For the text-containing cell, return its midpoint in [x, y] coordinate format. 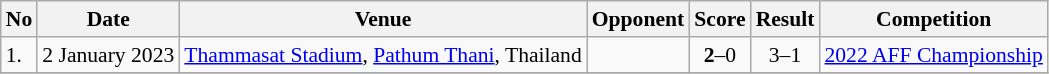
Date [108, 19]
Thammasat Stadium, Pathum Thani, Thailand [382, 55]
Venue [382, 19]
3–1 [786, 55]
Competition [933, 19]
Opponent [638, 19]
2 January 2023 [108, 55]
2–0 [720, 55]
No [20, 19]
2022 AFF Championship [933, 55]
Result [786, 19]
Score [720, 19]
1. [20, 55]
